Return (x, y) of the center of cell containing provided text 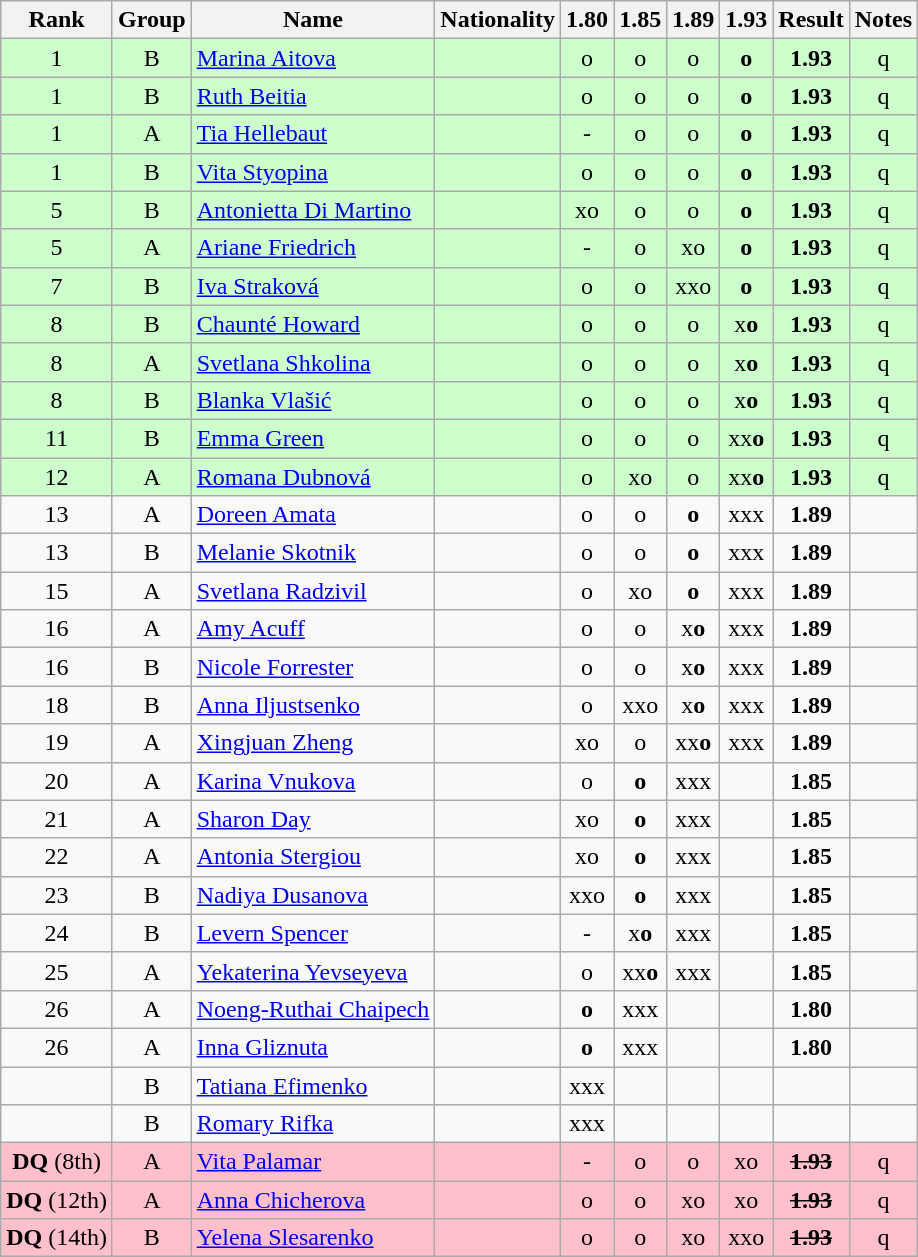
Antonietta Di Martino (313, 210)
Tia Hellebaut (313, 134)
Vita Palamar (313, 1162)
Blanka Vlašić (313, 400)
Svetlana Radzivil (313, 591)
Ariane Friedrich (313, 248)
DQ (8th) (57, 1162)
7 (57, 286)
Chaunté Howard (313, 324)
18 (57, 705)
Marina Aitova (313, 58)
Noeng-Ruthai Chaipech (313, 1009)
DQ (14th) (57, 1238)
Yelena Slesarenko (313, 1238)
Svetlana Shkolina (313, 362)
23 (57, 895)
Doreen Amata (313, 515)
15 (57, 591)
Karina Vnukova (313, 781)
22 (57, 857)
Amy Acuff (313, 629)
Rank (57, 20)
Anna Chicherova (313, 1200)
24 (57, 933)
20 (57, 781)
DQ (12th) (57, 1200)
25 (57, 971)
Name (313, 20)
Romana Dubnová (313, 477)
Emma Green (313, 438)
Levern Spencer (313, 933)
Nationality (498, 20)
Melanie Skotnik (313, 553)
11 (57, 438)
Inna Gliznuta (313, 1047)
Xingjuan Zheng (313, 743)
19 (57, 743)
21 (57, 819)
Nicole Forrester (313, 667)
Romary Rifka (313, 1124)
Yekaterina Yevseyeva (313, 971)
Result (811, 20)
Antonia Stergiou (313, 857)
Group (152, 20)
Nadiya Dusanova (313, 895)
Iva Straková (313, 286)
Ruth Beitia (313, 96)
Sharon Day (313, 819)
Notes (883, 20)
Tatiana Efimenko (313, 1085)
Vita Styopina (313, 172)
Anna Iljustsenko (313, 705)
12 (57, 477)
